Identify which cell holds the provided text, then report its (X, Y) central coordinate. 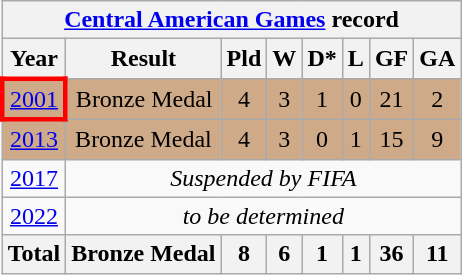
15 (391, 139)
Year (34, 59)
2022 (34, 216)
to be determined (264, 216)
8 (244, 254)
21 (391, 98)
Total (34, 254)
Central American Games record (232, 20)
D* (322, 59)
11 (438, 254)
L (356, 59)
Pld (244, 59)
W (284, 59)
Suspended by FIFA (264, 178)
2013 (34, 139)
2001 (34, 98)
GF (391, 59)
6 (284, 254)
2 (438, 98)
36 (391, 254)
2017 (34, 178)
GA (438, 59)
Result (144, 59)
9 (438, 139)
